Scan for the cell matching the given text and deliver its [X, Y] coordinate at center. 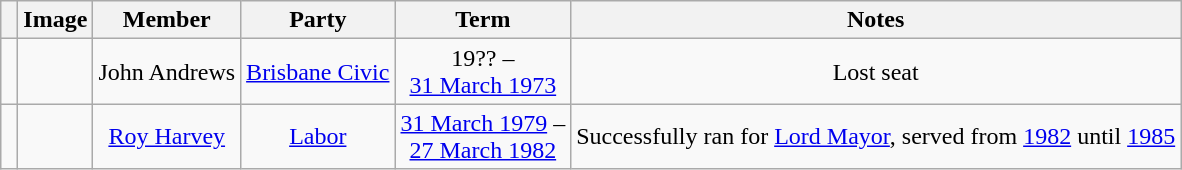
Image [56, 20]
Term [483, 20]
Notes [876, 20]
Labor [318, 136]
Member [167, 20]
19?? – 31 March 1973 [483, 72]
Party [318, 20]
Brisbane Civic [318, 72]
Roy Harvey [167, 136]
John Andrews [167, 72]
Successfully ran for Lord Mayor, served from 1982 until 1985 [876, 136]
Lost seat [876, 72]
31 March 1979 – 27 March 1982 [483, 136]
